Extract the (X, Y) coordinate from the center of the cell holding the provided text.  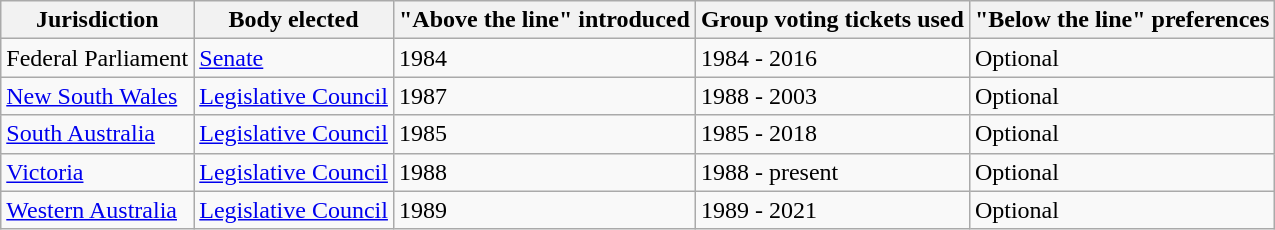
1989 (544, 210)
South Australia (98, 134)
1988 (544, 172)
1987 (544, 96)
Federal Parliament (98, 58)
"Above the line" introduced (544, 20)
Body elected (294, 20)
Group voting tickets used (832, 20)
Victoria (98, 172)
Jurisdiction (98, 20)
1988 - 2003 (832, 96)
Senate (294, 58)
New South Wales (98, 96)
1989 - 2021 (832, 210)
1988 - present (832, 172)
1984 (544, 58)
Western Australia (98, 210)
1985 (544, 134)
"Below the line" preferences (1122, 20)
1984 - 2016 (832, 58)
1985 - 2018 (832, 134)
